Output the [x, y] coordinate of the center of the cell containing the given text.  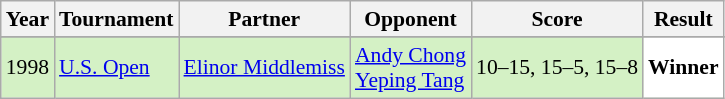
U.S. Open [116, 68]
Opponent [410, 19]
1998 [28, 68]
Winner [684, 68]
Andy Chong Yeping Tang [410, 68]
Partner [264, 19]
Tournament [116, 19]
10–15, 15–5, 15–8 [557, 68]
Score [557, 19]
Year [28, 19]
Elinor Middlemiss [264, 68]
Result [684, 19]
